Locate the cell with the specified text and output its [X, Y] center coordinate. 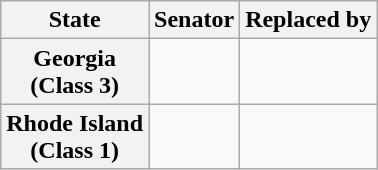
State [75, 20]
Replaced by [308, 20]
Georgia(Class 3) [75, 72]
Senator [194, 20]
Rhode Island(Class 1) [75, 136]
